From the cell containing the given text, extract its center point as [X, Y] coordinate. 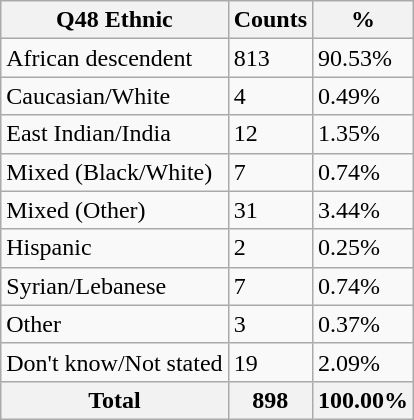
Other [114, 324]
0.37% [364, 324]
Caucasian/White [114, 96]
0.25% [364, 248]
Don't know/Not stated [114, 362]
100.00% [364, 400]
12 [270, 134]
2.09% [364, 362]
19 [270, 362]
Hispanic [114, 248]
0.49% [364, 96]
African descendent [114, 58]
3.44% [364, 210]
East Indian/India [114, 134]
2 [270, 248]
1.35% [364, 134]
31 [270, 210]
813 [270, 58]
Counts [270, 20]
90.53% [364, 58]
898 [270, 400]
% [364, 20]
Mixed (Black/White) [114, 172]
4 [270, 96]
3 [270, 324]
Total [114, 400]
Q48 Ethnic [114, 20]
Mixed (Other) [114, 210]
Syrian/Lebanese [114, 286]
